Find where the given text appears and provide that cell's center as [x, y] coordinate. 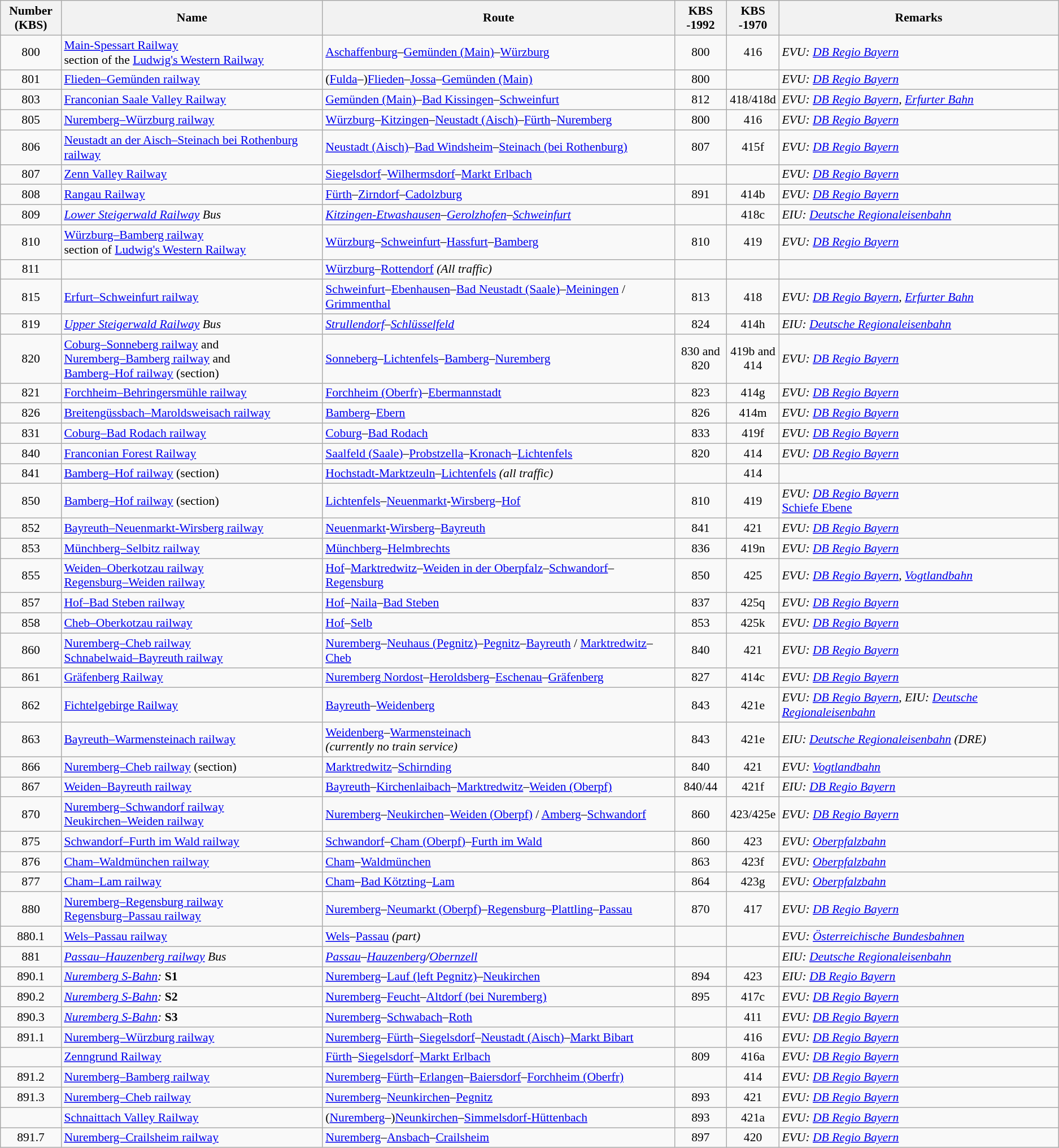
806 [31, 147]
(Fulda–)Flieden–Jossa–Gemünden (Main) [498, 80]
417 [753, 909]
813 [700, 297]
EVU: Österreichische Bundesbahnen [918, 937]
Lichtenfels–Neuenmarkt-Wirsberg–Hof [498, 501]
Zenn Valley Railway [192, 174]
815 [31, 297]
Weidenberg–Warmensteinach (currently no train service) [498, 740]
Coburg–Sonneberg railway and Nuremberg–Bamberg railway and Bamberg–Hof railway (section) [192, 359]
852 [31, 529]
811 [31, 269]
Upper Steigerwald Railway Bus [192, 324]
423g [753, 882]
Nuremberg–Neukirchen–Weiden (Oberpf) / Amberg–Schwandorf [498, 814]
Würzburg–Bamberg railway section of Ludwig's Western Railway [192, 242]
875 [31, 842]
Nuremberg–Neunkirchen–Pegnitz [498, 1098]
Nuremberg–Bamberg railway [192, 1077]
821 [31, 393]
419b and 414 [753, 359]
EVU: Vogtlandbahn [918, 767]
823 [700, 393]
808 [31, 195]
Fürth–Siegelsdorf–Markt Erlbach [498, 1057]
425 [753, 576]
Hof–Marktredwitz–Weiden in der Oberpfalz–Schwandorf–Regensburg [498, 576]
Neustadt an der Aisch–Steinach bei Rothenburg railway [192, 147]
Fichtelgebirge Railway [192, 705]
Nuremberg S-Bahn: S3 [192, 1017]
881 [31, 957]
Route [498, 18]
Würzburg–Kitzingen–Neustadt (Aisch)–Fürth–Nuremberg [498, 120]
880 [31, 909]
Rangau Railway [192, 195]
Erfurt–Schweinfurt railway [192, 297]
Bayreuth–Warmensteinach railway [192, 740]
EVU: DB Regio Bayern, EIU: Deutsche Regionaleisenbahn [918, 705]
Münchberg–Selbitz railway [192, 548]
Cham–Bad Kötzting–Lam [498, 882]
Breitengüssbach–Maroldsweisach railway [192, 413]
Coburg–Bad Rodach [498, 434]
421a [753, 1118]
891.2 [31, 1077]
414g [753, 393]
KBS -1992 [700, 18]
866 [31, 767]
819 [31, 324]
Neustadt (Aisch)–Bad Windsheim–Steinach (bei Rothenburg) [498, 147]
858 [31, 623]
891.7 [31, 1138]
830 and 820 [700, 359]
894 [700, 977]
Würzburg–Rottendorf (All traffic) [498, 269]
Hof–Selb [498, 623]
827 [700, 678]
Neuenmarkt-Wirsberg–Bayreuth [498, 529]
Würzburg–Schweinfurt–Hassfurt–Bamberg [498, 242]
Forchheim–Behringersmühle railway [192, 393]
425q [753, 603]
Nuremberg–Neuhaus (Pegnitz)–Pegnitz–Bayreuth / Marktredwitz–Cheb [498, 651]
411 [753, 1017]
840/44 [700, 787]
Nuremberg–Fürth–Siegelsdorf–Neustadt (Aisch)–Markt Bibart [498, 1037]
Nuremberg S-Bahn: S1 [192, 977]
Münchberg–Helmbrechts [498, 548]
Passau–Hauzenberg/Obernzell [498, 957]
414b [753, 195]
Nuremberg–Schwabach–Roth [498, 1017]
857 [31, 603]
423/425e [753, 814]
836 [700, 548]
Kitzingen-Etwashausen–Gerolzhofen–Schweinfurt [498, 215]
414c [753, 678]
Lower Steigerwald Railway Bus [192, 215]
890.3 [31, 1017]
867 [31, 787]
Cham–Waldmünchen railway [192, 862]
Sonneberg–Lichtenfels–Bamberg–Nuremberg [498, 359]
876 [31, 862]
Bayreuth–Neuenmarkt-Wirsberg railway [192, 529]
Nuremberg–Cheb railway Schnabelwaid–Bayreuth railway [192, 651]
420 [753, 1138]
419f [753, 434]
877 [31, 882]
890.2 [31, 997]
Bamberg–Ebern [498, 413]
805 [31, 120]
Fürth–Zirndorf–Cadolzburg [498, 195]
418 [753, 297]
Hochstadt-Marktzeuln–Lichtenfels (all traffic) [498, 474]
Marktredwitz–Schirnding [498, 767]
855 [31, 576]
Forchheim (Oberfr)–Ebermannstadt [498, 393]
EVU: DB Regio Bayern, Vogtlandbahn [918, 576]
890.1 [31, 977]
423f [753, 862]
Weiden–Oberkotzau railwayRegensburg–Weiden railway [192, 576]
Cham–Lam railway [192, 882]
862 [31, 705]
Schwandorf–Cham (Oberpf)–Furth im Wald [498, 842]
416a [753, 1057]
Main-Spessart Railway section of the Ludwig's Western Railway [192, 52]
803 [31, 100]
Schweinfurt–Ebenhausen–Bad Neustadt (Saale)–Meiningen / Grimmenthal [498, 297]
Nuremberg S-Bahn: S2 [192, 997]
895 [700, 997]
Gemünden (Main)–Bad Kissingen–Schweinfurt [498, 100]
Franconian Saale Valley Railway [192, 100]
Hof–Bad Steben railway [192, 603]
Zenngrund Railway [192, 1057]
Schnaittach Valley Railway [192, 1118]
Weiden–Bayreuth railway [192, 787]
Nuremberg Nordost–Heroldsberg–Eschenau–Gräfenberg [498, 678]
Nuremberg–Cheb railway [192, 1098]
824 [700, 324]
Strullendorf–Schlüsselfeld [498, 324]
EVU: DB Regio Bayern Schiefe Ebene [918, 501]
Bayreuth–Weidenberg [498, 705]
414m [753, 413]
Aschaffenburg–Gemünden (Main)–Würzburg [498, 52]
Bayreuth–Kirchenlaibach–Marktredwitz–Weiden (Oberpf) [498, 787]
891.3 [31, 1098]
Passau–Hauzenberg railway Bus [192, 957]
Nuremberg–Regensburg railway Regensburg–Passau railway [192, 909]
891 [700, 195]
Nuremberg–Fürth–Erlangen–Baiersdorf–Forchheim (Oberfr) [498, 1077]
Nuremberg–Neumarkt (Oberpf)–Regensburg–Plattling–Passau [498, 909]
418/418d [753, 100]
831 [31, 434]
833 [700, 434]
891.1 [31, 1037]
418c [753, 215]
880.1 [31, 937]
Hof–Naila–Bad Steben [498, 603]
KBS -1970 [753, 18]
897 [700, 1138]
Wels–Passau railway [192, 937]
417c [753, 997]
Nuremberg–Schwandorf railway Neukirchen–Weiden railway [192, 814]
Nuremberg–Lauf (left Pegnitz)–Neukirchen [498, 977]
Wels–Passau (part) [498, 937]
Nuremberg–Feucht–Altdorf (bei Nuremberg) [498, 997]
415f [753, 147]
(Nuremberg–)Neunkirchen–Simmelsdorf-Hüttenbach [498, 1118]
425k [753, 623]
EIU: Deutsche Regionaleisenbahn (DRE) [918, 740]
Cham–Waldmünchen [498, 862]
Nuremberg–Crailsheim railway [192, 1138]
421f [753, 787]
801 [31, 80]
837 [700, 603]
Number (KBS) [31, 18]
Gräfenberg Railway [192, 678]
Franconian Forest Railway [192, 453]
Nuremberg–Ansbach–Crailsheim [498, 1138]
419n [753, 548]
Coburg–Bad Rodach railway [192, 434]
812 [700, 100]
Nuremberg–Cheb railway (section) [192, 767]
Saalfeld (Saale)–Probstzella–Kronach–Lichtenfels [498, 453]
861 [31, 678]
414h [753, 324]
Remarks [918, 18]
Name [192, 18]
Schwandorf–Furth im Wald railway [192, 842]
Flieden–Gemünden railway [192, 80]
Siegelsdorf–Wilhermsdorf–Markt Erlbach [498, 174]
864 [700, 882]
Cheb–Oberkotzau railway [192, 623]
